Pinpoint the cell where the given text exists, returning its [x, y] midpoint coordinate. 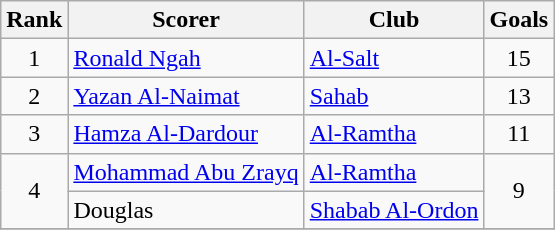
4 [34, 191]
Ronald Ngah [186, 58]
9 [519, 191]
Sahab [394, 96]
Yazan Al-Naimat [186, 96]
11 [519, 134]
2 [34, 96]
Scorer [186, 20]
Shabab Al-Ordon [394, 210]
Douglas [186, 210]
1 [34, 58]
15 [519, 58]
Goals [519, 20]
Hamza Al-Dardour [186, 134]
Rank [34, 20]
3 [34, 134]
Al-Salt [394, 58]
13 [519, 96]
Mohammad Abu Zrayq [186, 172]
Club [394, 20]
